Scan for the cell matching the given text and deliver its [X, Y] coordinate at center. 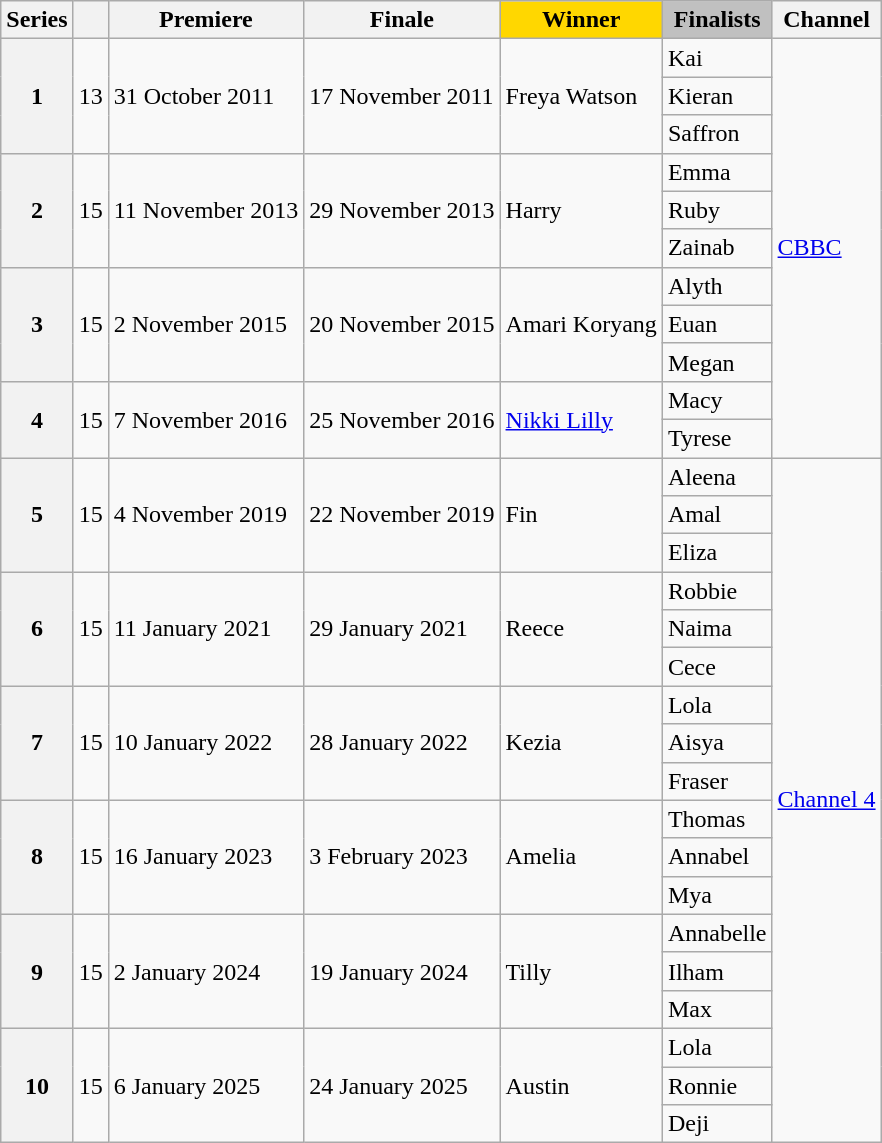
Cece [717, 667]
Kai [717, 58]
Channel 4 [826, 800]
Aisya [717, 743]
Finale [402, 20]
6 [37, 629]
Austin [581, 1085]
11 November 2013 [206, 210]
Saffron [717, 134]
Mya [717, 895]
Ilham [717, 971]
Freya Watson [581, 96]
Tilly [581, 971]
3 [37, 324]
19 January 2024 [402, 971]
22 November 2019 [402, 515]
Finalists [717, 20]
Channel [826, 20]
Emma [717, 172]
Amal [717, 515]
2 January 2024 [206, 971]
10 January 2022 [206, 743]
4 [37, 419]
Robbie [717, 591]
Fraser [717, 781]
24 January 2025 [402, 1085]
2 [37, 210]
Euan [717, 324]
Ruby [717, 210]
16 January 2023 [206, 857]
4 November 2019 [206, 515]
8 [37, 857]
7 November 2016 [206, 419]
28 January 2022 [402, 743]
5 [37, 515]
Max [717, 1009]
9 [37, 971]
Amari Koryang [581, 324]
6 January 2025 [206, 1085]
Harry [581, 210]
Megan [717, 362]
Annabel [717, 857]
Fin [581, 515]
Thomas [717, 819]
Winner [581, 20]
Zainab [717, 248]
Ronnie [717, 1085]
Deji [717, 1124]
13 [90, 96]
29 November 2013 [402, 210]
Nikki Lilly [581, 419]
Macy [717, 400]
2 November 2015 [206, 324]
Reece [581, 629]
Annabelle [717, 933]
20 November 2015 [402, 324]
Amelia [581, 857]
29 January 2021 [402, 629]
Aleena [717, 477]
Kezia [581, 743]
Naima [717, 629]
3 February 2023 [402, 857]
17 November 2011 [402, 96]
Eliza [717, 553]
CBBC [826, 248]
Alyth [717, 286]
1 [37, 96]
10 [37, 1085]
7 [37, 743]
31 October 2011 [206, 96]
Series [37, 20]
25 November 2016 [402, 419]
11 January 2021 [206, 629]
Tyrese [717, 438]
Premiere [206, 20]
Kieran [717, 96]
